Provide the (X, Y) coordinate of the cell's center where the given text is located.  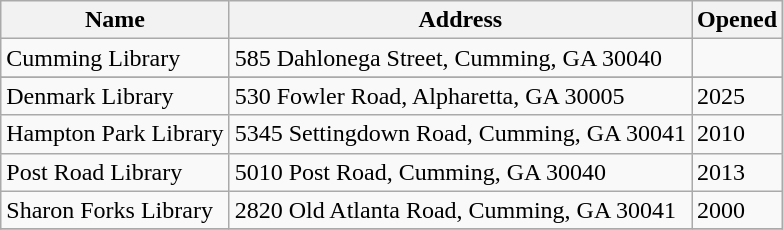
Cumming Library (115, 58)
Sharon Forks Library (115, 210)
2025 (738, 96)
Hampton Park Library (115, 134)
2010 (738, 134)
Denmark Library (115, 96)
5345 Settingdown Road, Cumming, GA 30041 (460, 134)
2000 (738, 210)
2013 (738, 172)
Name (115, 20)
5010 Post Road, Cumming, GA 30040 (460, 172)
Address (460, 20)
2820 Old Atlanta Road, Cumming, GA 30041 (460, 210)
Post Road Library (115, 172)
Opened (738, 20)
585 Dahlonega Street, Cumming, GA 30040 (460, 58)
530 Fowler Road, Alpharetta, GA 30005 (460, 96)
